For the text-containing cell, return its midpoint in (x, y) coordinate format. 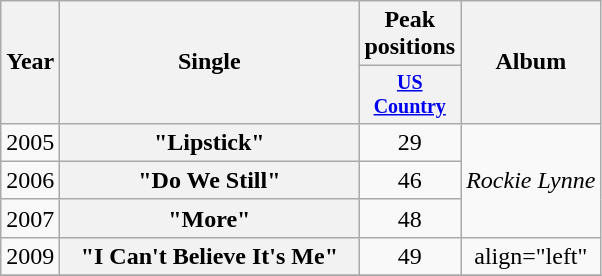
2007 (30, 218)
"I Can't Believe It's Me" (210, 256)
2005 (30, 142)
48 (410, 218)
align="left" (531, 256)
"Lipstick" (210, 142)
US Country (410, 94)
Year (30, 62)
2006 (30, 180)
46 (410, 180)
49 (410, 256)
"More" (210, 218)
Peak positions (410, 34)
29 (410, 142)
Album (531, 62)
"Do We Still" (210, 180)
Single (210, 62)
Rockie Lynne (531, 180)
2009 (30, 256)
